Return the (x, y) coordinate for the center point of the cell that contains the specified text.  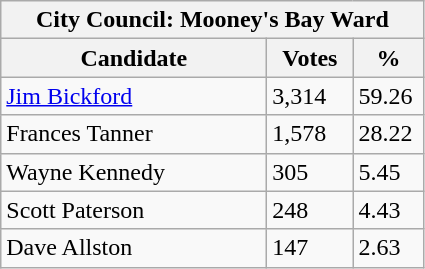
2.63 (388, 248)
Candidate (134, 58)
Dave Allston (134, 248)
% (388, 58)
Frances Tanner (134, 134)
305 (310, 172)
147 (310, 248)
4.43 (388, 210)
3,314 (310, 96)
Votes (310, 58)
59.26 (388, 96)
28.22 (388, 134)
248 (310, 210)
1,578 (310, 134)
Wayne Kennedy (134, 172)
5.45 (388, 172)
City Council: Mooney's Bay Ward (212, 20)
Jim Bickford (134, 96)
Scott Paterson (134, 210)
